Detect which cell encompasses the target text, then output its [x, y] center coordinate. 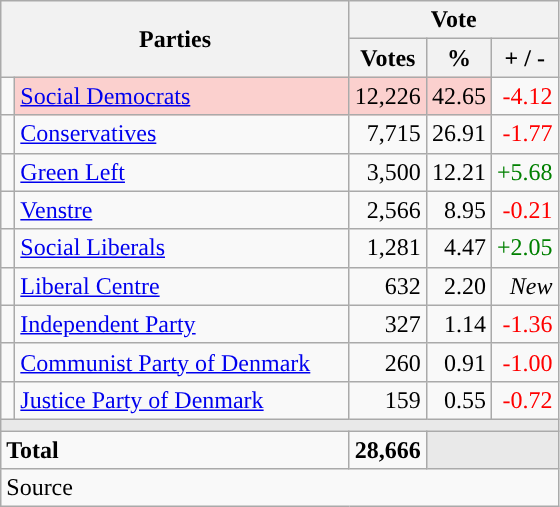
+5.68 [524, 172]
42.65 [458, 96]
28,666 [388, 449]
New [524, 286]
Source [280, 488]
Communist Party of Denmark [182, 362]
0.55 [458, 400]
8.95 [458, 210]
2.20 [458, 286]
Green Left [182, 172]
0.91 [458, 362]
4.47 [458, 248]
12.21 [458, 172]
Conservatives [182, 134]
Votes [388, 58]
-1.77 [524, 134]
Social Liberals [182, 248]
-1.00 [524, 362]
Vote [454, 20]
327 [388, 324]
+ / - [524, 58]
-1.36 [524, 324]
-0.72 [524, 400]
+2.05 [524, 248]
Liberal Centre [182, 286]
% [458, 58]
3,500 [388, 172]
-4.12 [524, 96]
7,715 [388, 134]
Social Democrats [182, 96]
2,566 [388, 210]
Parties [176, 39]
-0.21 [524, 210]
Justice Party of Denmark [182, 400]
260 [388, 362]
632 [388, 286]
Total [176, 449]
26.91 [458, 134]
1.14 [458, 324]
159 [388, 400]
12,226 [388, 96]
Independent Party [182, 324]
1,281 [388, 248]
Venstre [182, 210]
